Extract the [x, y] coordinate from the center of the cell holding the provided text.  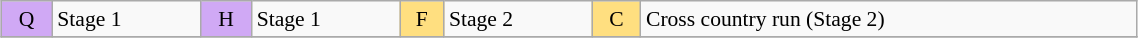
F [422, 19]
C [616, 19]
Cross country run (Stage 2) [889, 19]
Stage 2 [518, 19]
H [226, 19]
Q [26, 19]
